Output the (x, y) coordinate of the center of the cell containing the given text.  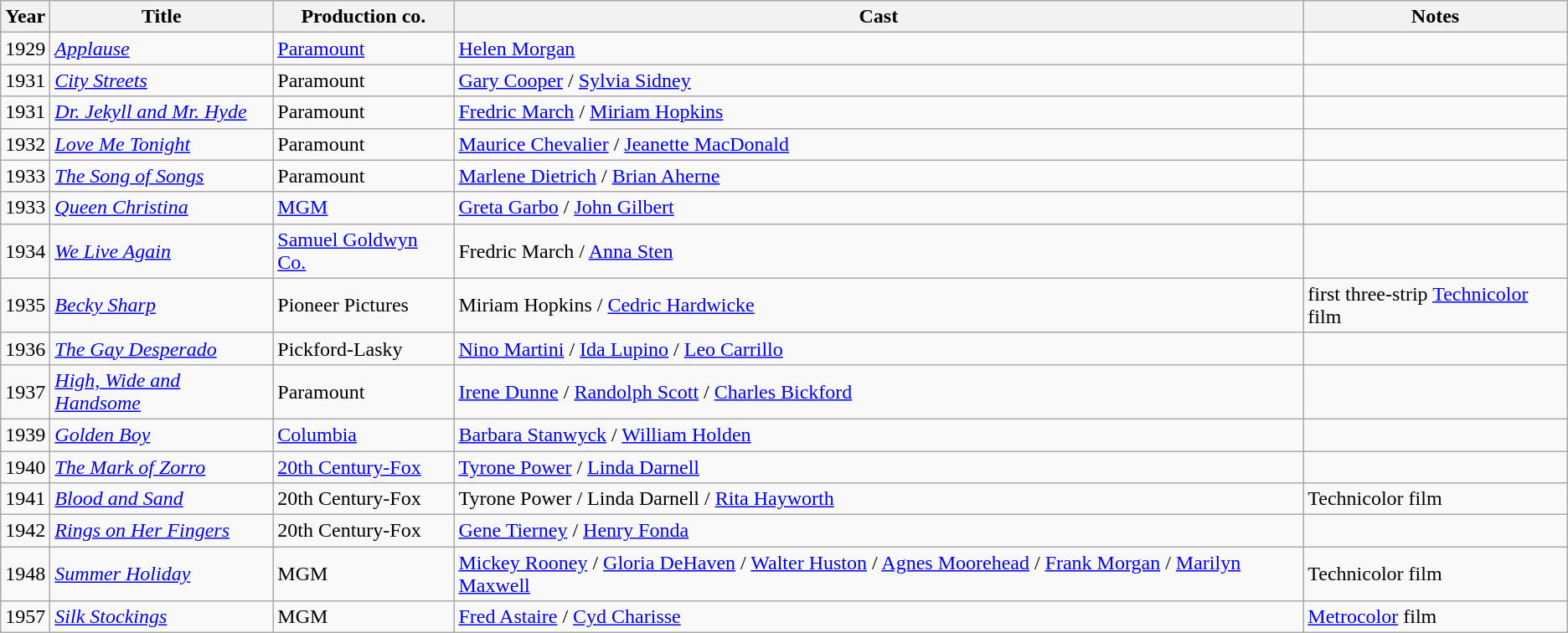
1929 (25, 49)
Summer Holiday (162, 574)
We Live Again (162, 251)
Love Me Tonight (162, 144)
Miriam Hopkins / Cedric Hardwicke (879, 305)
Columbia (364, 435)
first three-strip Technicolor film (1436, 305)
1935 (25, 305)
1934 (25, 251)
Year (25, 17)
High, Wide and Handsome (162, 392)
Nino Martini / Ida Lupino / Leo Carrillo (879, 348)
Tyrone Power / Linda Darnell / Rita Hayworth (879, 499)
Blood and Sand (162, 499)
Samuel Goldwyn Co. (364, 251)
Gene Tierney / Henry Fonda (879, 531)
Applause (162, 49)
Rings on Her Fingers (162, 531)
1939 (25, 435)
Pioneer Pictures (364, 305)
Silk Stockings (162, 617)
Golden Boy (162, 435)
Maurice Chevalier / Jeanette MacDonald (879, 144)
Helen Morgan (879, 49)
1942 (25, 531)
Dr. Jekyll and Mr. Hyde (162, 112)
Fredric March / Anna Sten (879, 251)
Marlene Dietrich / Brian Aherne (879, 176)
Becky Sharp (162, 305)
Tyrone Power / Linda Darnell (879, 466)
Pickford-Lasky (364, 348)
1940 (25, 466)
1948 (25, 574)
Gary Cooper / Sylvia Sidney (879, 80)
Fredric March / Miriam Hopkins (879, 112)
Fred Astaire / Cyd Charisse (879, 617)
Production co. (364, 17)
City Streets (162, 80)
1932 (25, 144)
1941 (25, 499)
The Song of Songs (162, 176)
The Mark of Zorro (162, 466)
Greta Garbo / John Gilbert (879, 208)
1957 (25, 617)
Metrocolor film (1436, 617)
1937 (25, 392)
Irene Dunne / Randolph Scott / Charles Bickford (879, 392)
Notes (1436, 17)
Title (162, 17)
Mickey Rooney / Gloria DeHaven / Walter Huston / Agnes Moorehead / Frank Morgan / Marilyn Maxwell (879, 574)
Cast (879, 17)
Barbara Stanwyck / William Holden (879, 435)
1936 (25, 348)
Queen Christina (162, 208)
The Gay Desperado (162, 348)
